Find where the given text appears and provide that cell's center as (X, Y) coordinate. 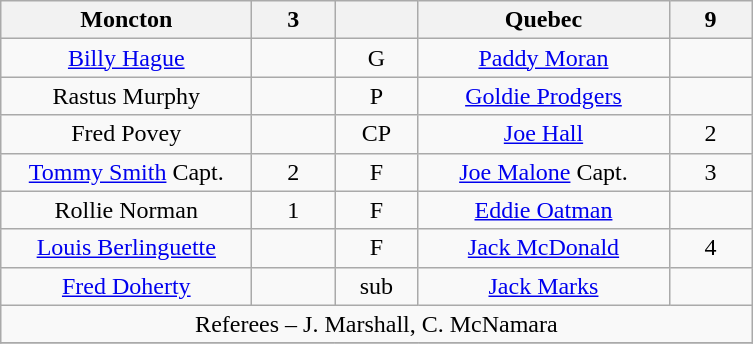
Rastus Murphy (126, 96)
Eddie Oatman (544, 210)
Quebec (544, 20)
Jack McDonald (544, 248)
P (376, 96)
Paddy Moran (544, 58)
Fred Povey (126, 134)
sub (376, 286)
4 (710, 248)
Tommy Smith Capt. (126, 172)
Jack Marks (544, 286)
Louis Berlinguette (126, 248)
Joe Hall (544, 134)
Moncton (126, 20)
CP (376, 134)
Fred Doherty (126, 286)
9 (710, 20)
1 (294, 210)
Billy Hague (126, 58)
Joe Malone Capt. (544, 172)
Referees – J. Marshall, C. McNamara (376, 324)
Goldie Prodgers (544, 96)
G (376, 58)
Rollie Norman (126, 210)
